From the cell containing the given text, extract its center point as (X, Y) coordinate. 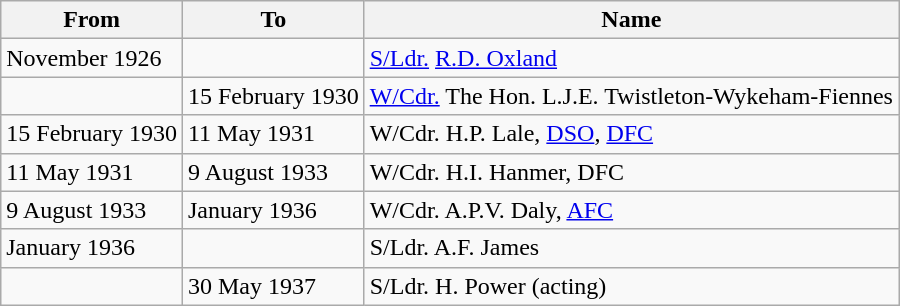
To (273, 20)
W/Cdr. H.I. Hanmer, DFC (631, 172)
S/Ldr. H. Power (acting) (631, 286)
S/Ldr. R.D. Oxland (631, 58)
Name (631, 20)
S/Ldr. A.F. James (631, 248)
W/Cdr. The Hon. L.J.E. Twistleton-Wykeham-Fiennes (631, 96)
W/Cdr. A.P.V. Daly, AFC (631, 210)
30 May 1937 (273, 286)
From (92, 20)
W/Cdr. H.P. Lale, DSO, DFC (631, 134)
November 1926 (92, 58)
